Extract the (x, y) coordinate from the center of the cell holding the provided text.  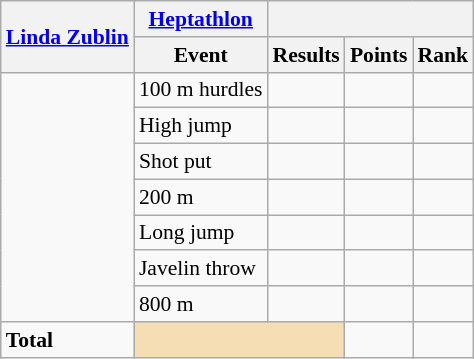
High jump (201, 126)
Points (379, 55)
Shot put (201, 162)
100 m hurdles (201, 90)
Results (306, 55)
Total (68, 340)
Javelin throw (201, 269)
Rank (444, 55)
Long jump (201, 233)
Event (201, 55)
800 m (201, 304)
Linda Zublin (68, 36)
Heptathlon (201, 19)
200 m (201, 197)
